Provide the (X, Y) coordinate of the cell's center where the given text is located.  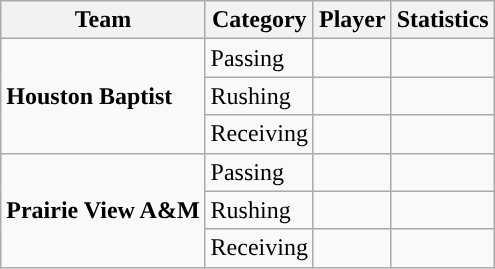
Houston Baptist (103, 96)
Statistics (442, 20)
Team (103, 20)
Prairie View A&M (103, 210)
Category (259, 20)
Player (352, 20)
